Output the (x, y) coordinate of the center of the cell containing the given text.  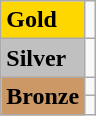
Gold (43, 20)
Silver (43, 58)
Bronze (43, 96)
